Determine the [x, y] coordinate at the center of the cell enclosing the given text.  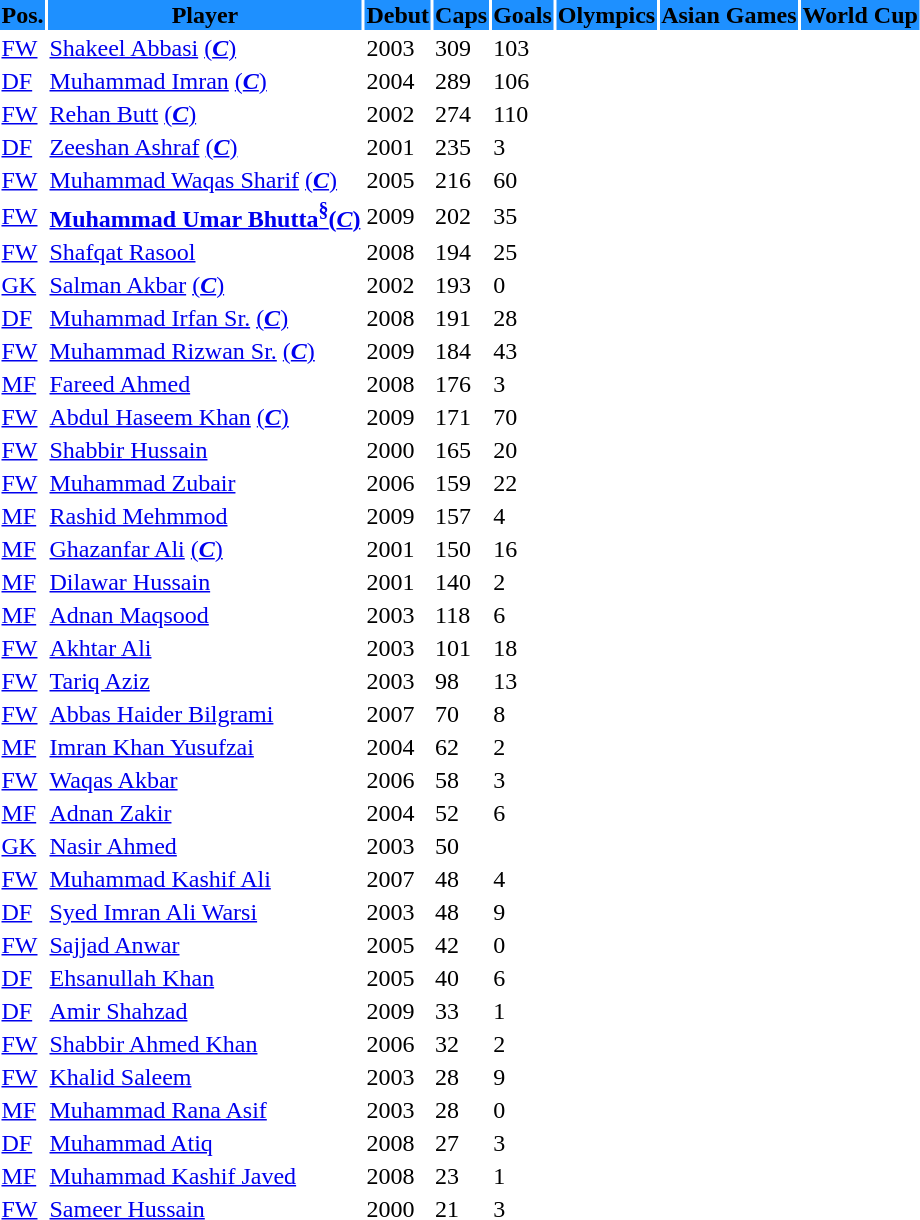
Muhammad Zubair [205, 483]
60 [523, 180]
Olympics [606, 15]
Syed Imran Ali Warsi [205, 912]
Ehsanullah Khan [205, 978]
110 [523, 114]
171 [462, 417]
Abbas Haider Bilgrami [205, 714]
Waqas Akbar [205, 780]
159 [462, 483]
Shakeel Abbasi (C) [205, 48]
193 [462, 285]
Fareed Ahmed [205, 384]
40 [462, 978]
Player [205, 15]
62 [462, 747]
150 [462, 549]
25 [523, 252]
58 [462, 780]
Debut [398, 15]
20 [523, 450]
22 [523, 483]
Adnan Zakir [205, 813]
176 [462, 384]
191 [462, 318]
Sajjad Anwar [205, 945]
50 [462, 846]
118 [462, 615]
Muhammad Kashif Javed [205, 1176]
Shabbir Ahmed Khan [205, 1044]
235 [462, 147]
194 [462, 252]
309 [462, 48]
Khalid Saleem [205, 1077]
2000 [398, 450]
Ghazanfar Ali (C) [205, 549]
Amir Shahzad [205, 1011]
289 [462, 81]
274 [462, 114]
216 [462, 180]
Akhtar Ali [205, 648]
Caps [462, 15]
35 [523, 216]
Rehan Butt (C) [205, 114]
8 [523, 714]
98 [462, 681]
43 [523, 351]
140 [462, 582]
Shabbir Hussain [205, 450]
202 [462, 216]
Dilawar Hussain [205, 582]
106 [523, 81]
Muhammad Umar Bhutta§(C) [205, 216]
Zeeshan Ashraf (C) [205, 147]
33 [462, 1011]
Adnan Maqsood [205, 615]
Shafqat Rasool [205, 252]
13 [523, 681]
Muhammad Rizwan Sr. (C) [205, 351]
165 [462, 450]
Asian Games [729, 15]
157 [462, 516]
Muhammad Irfan Sr. (C) [205, 318]
101 [462, 648]
Abdul Haseem Khan (C) [205, 417]
Rashid Mehmmod [205, 516]
42 [462, 945]
Tariq Aziz [205, 681]
Muhammad Waqas Sharif (C) [205, 180]
Goals [523, 15]
Muhammad Imran (C) [205, 81]
23 [462, 1176]
18 [523, 648]
184 [462, 351]
Muhammad Atiq [205, 1143]
52 [462, 813]
32 [462, 1044]
World Cup [860, 15]
Nasir Ahmed [205, 846]
Pos. [22, 15]
103 [523, 48]
Salman Akbar (C) [205, 285]
Muhammad Rana Asif [205, 1110]
Muhammad Kashif Ali [205, 879]
Imran Khan Yusufzai [205, 747]
27 [462, 1143]
16 [523, 549]
